Capture the cell that displays the provided text and extract its [x, y] central coordinate. 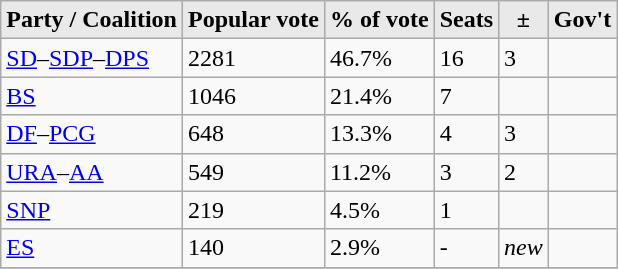
219 [253, 210]
46.7% [379, 58]
4.5% [379, 210]
140 [253, 248]
BS [92, 96]
DF–PCG [92, 134]
Seats [466, 20]
16 [466, 58]
% of vote [379, 20]
Gov't [582, 20]
URA–AA [92, 172]
ES [92, 248]
Party / Coalition [92, 20]
2.9% [379, 248]
2281 [253, 58]
4 [466, 134]
21.4% [379, 96]
11.2% [379, 172]
SNP [92, 210]
1 [466, 210]
new [524, 248]
Popular vote [253, 20]
2 [524, 172]
1046 [253, 96]
13.3% [379, 134]
7 [466, 96]
549 [253, 172]
648 [253, 134]
± [524, 20]
- [466, 248]
SD–SDP–DPS [92, 58]
